Provide the (x, y) coordinate of the cell's center where the given text is located.  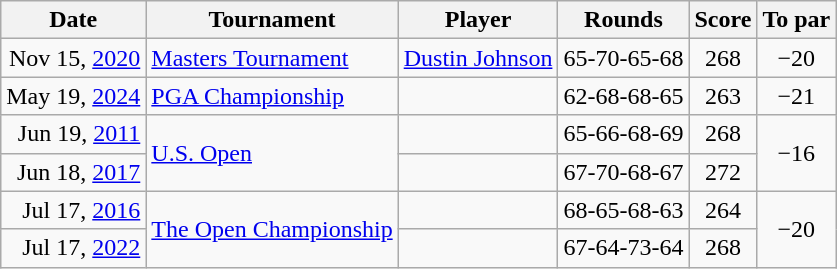
263 (723, 96)
PGA Championship (272, 96)
U.S. Open (272, 153)
Jul 17, 2016 (74, 210)
68-65-68-63 (624, 210)
−21 (796, 96)
62-68-68-65 (624, 96)
Date (74, 20)
65-70-65-68 (624, 58)
67-64-73-64 (624, 248)
May 19, 2024 (74, 96)
Jun 18, 2017 (74, 172)
Player (478, 20)
67-70-68-67 (624, 172)
272 (723, 172)
Masters Tournament (272, 58)
−16 (796, 153)
Rounds (624, 20)
Jul 17, 2022 (74, 248)
65-66-68-69 (624, 134)
Tournament (272, 20)
Dustin Johnson (478, 58)
264 (723, 210)
Nov 15, 2020 (74, 58)
Jun 19, 2011 (74, 134)
Score (723, 20)
To par (796, 20)
The Open Championship (272, 229)
